Find where the given text appears and provide that cell's center as (x, y) coordinate. 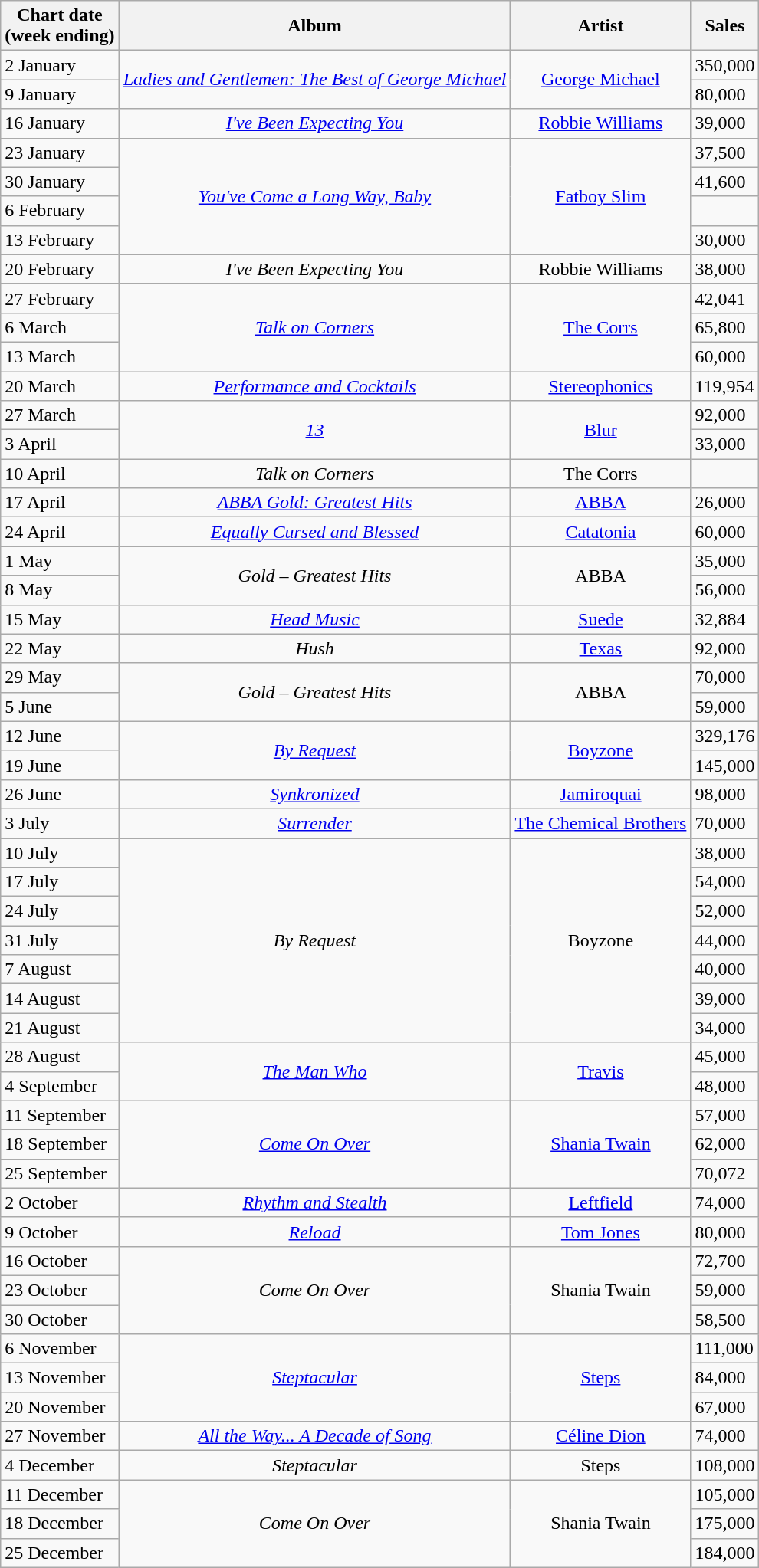
72,700 (725, 1261)
Album (314, 26)
17 April (60, 503)
27 November (60, 1436)
25 September (60, 1173)
105,000 (725, 1494)
24 April (60, 532)
Stereophonics (601, 385)
2 October (60, 1202)
31 July (60, 940)
67,000 (725, 1407)
7 August (60, 969)
9 October (60, 1232)
Sales (725, 26)
84,000 (725, 1378)
26 June (60, 794)
54,000 (725, 882)
10 July (60, 853)
16 October (60, 1261)
22 May (60, 648)
6 November (60, 1349)
3 July (60, 823)
4 September (60, 1086)
13 March (60, 356)
23 October (60, 1290)
Travis (601, 1071)
Céline Dion (601, 1436)
12 June (60, 736)
41,600 (725, 182)
145,000 (725, 765)
108,000 (725, 1465)
Surrender (314, 823)
13 November (60, 1378)
All the Way... A Decade of Song (314, 1436)
30 January (60, 182)
119,954 (725, 385)
13 February (60, 240)
1 May (60, 561)
44,000 (725, 940)
17 July (60, 882)
Hush (314, 648)
58,500 (725, 1319)
You've Come a Long Way, Baby (314, 196)
20 November (60, 1407)
26,000 (725, 503)
98,000 (725, 794)
Jamiroquai (601, 794)
Leftfield (601, 1202)
ABBA Gold: Greatest Hits (314, 503)
Catatonia (601, 532)
Synkronized (314, 794)
3 April (60, 444)
Reload (314, 1232)
48,000 (725, 1086)
Head Music (314, 619)
2 January (60, 65)
18 December (60, 1524)
27 March (60, 415)
Chart date(week ending) (60, 26)
42,041 (725, 298)
70,072 (725, 1173)
15 May (60, 619)
11 September (60, 1115)
14 August (60, 999)
23 January (60, 153)
27 February (60, 298)
52,000 (725, 911)
4 December (60, 1465)
45,000 (725, 1057)
24 July (60, 911)
28 August (60, 1057)
20 March (60, 385)
40,000 (725, 969)
Texas (601, 648)
30,000 (725, 240)
Performance and Cocktails (314, 385)
Suede (601, 619)
32,884 (725, 619)
Fatboy Slim (601, 196)
18 September (60, 1144)
329,176 (725, 736)
57,000 (725, 1115)
George Michael (601, 80)
34,000 (725, 1028)
37,500 (725, 153)
350,000 (725, 65)
29 May (60, 677)
10 April (60, 474)
20 February (60, 269)
175,000 (725, 1524)
Tom Jones (601, 1232)
6 March (60, 327)
111,000 (725, 1349)
35,000 (725, 561)
8 May (60, 590)
9 January (60, 94)
62,000 (725, 1144)
Artist (601, 26)
Ladies and Gentlemen: The Best of George Michael (314, 80)
Blur (601, 430)
13 (314, 430)
21 August (60, 1028)
184,000 (725, 1553)
Rhythm and Stealth (314, 1202)
11 December (60, 1494)
56,000 (725, 590)
30 October (60, 1319)
16 January (60, 123)
25 December (60, 1553)
The Chemical Brothers (601, 823)
65,800 (725, 327)
Equally Cursed and Blessed (314, 532)
33,000 (725, 444)
19 June (60, 765)
The Man Who (314, 1071)
6 February (60, 211)
5 June (60, 707)
